Return the [x, y] coordinate for the center point of the cell that contains the specified text.  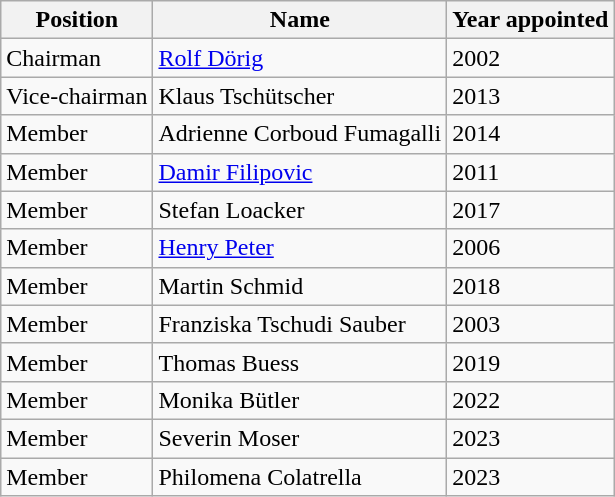
Thomas Buess [300, 362]
Severin Moser [300, 438]
Philomena Colatrella [300, 477]
Chairman [77, 58]
2018 [530, 286]
2002 [530, 58]
2022 [530, 400]
Damir Filipovic [300, 172]
Position [77, 20]
2017 [530, 210]
Vice-chairman [77, 96]
Year appointed [530, 20]
Martin Schmid [300, 286]
2003 [530, 324]
2011 [530, 172]
Monika Bütler [300, 400]
Franziska Tschudi Sauber [300, 324]
Rolf Dörig [300, 58]
Name [300, 20]
Adrienne Corboud Fumagalli [300, 134]
2014 [530, 134]
2006 [530, 248]
Klaus Tschütscher [300, 96]
2019 [530, 362]
Stefan Loacker [300, 210]
2013 [530, 96]
Henry Peter [300, 248]
